For the text-containing cell, return its midpoint in [x, y] coordinate format. 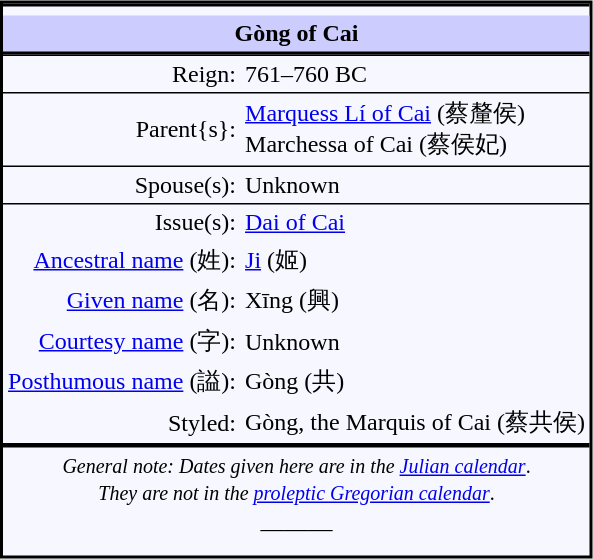
Parent{s}: [122, 129]
Posthumous name (謚): [122, 382]
Dai of Cai [416, 222]
Ji (姬) [416, 260]
761–760 BC [416, 73]
Gòng of Cai [297, 36]
Given name (名): [122, 301]
Gòng (共) [416, 382]
Issue(s): [122, 222]
General note: Dates given here are in the Julian calendar.They are not in the proleptic Gregorian calendar. [297, 477]
Styled: [122, 422]
Xīng (興) [416, 301]
Marquess Lí of Cai (蔡釐侯) Marchessa of Cai (蔡侯妃) [416, 129]
——— [297, 528]
Gòng, the Marquis of Cai (蔡共侯) [416, 422]
Courtesy name (字): [122, 342]
Spouse(s): [122, 185]
Reign: [122, 73]
Ancestral name (姓): [122, 260]
